Locate the cell with the specified text and output its (x, y) center coordinate. 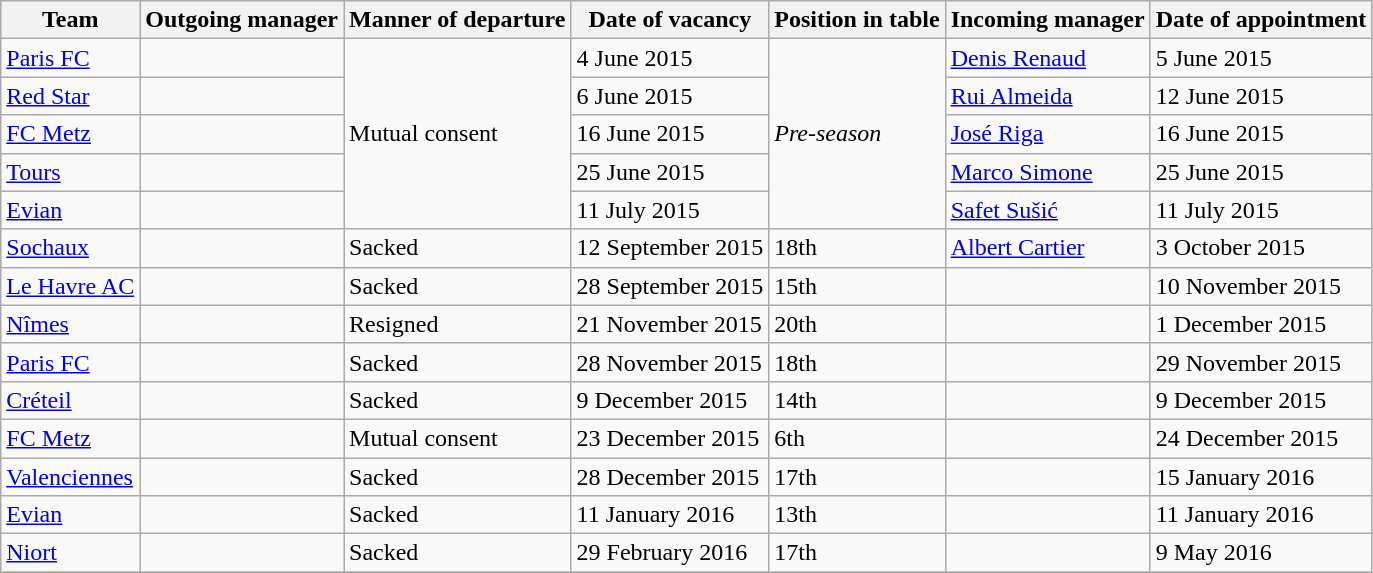
15 January 2016 (1261, 477)
28 September 2015 (670, 286)
4 June 2015 (670, 58)
Niort (70, 553)
15th (857, 286)
Red Star (70, 96)
Pre-season (857, 134)
29 November 2015 (1261, 362)
Valenciennes (70, 477)
Denis Renaud (1048, 58)
Tours (70, 172)
Position in table (857, 20)
José Riga (1048, 134)
Resigned (458, 324)
Safet Sušić (1048, 210)
23 December 2015 (670, 438)
Rui Almeida (1048, 96)
Le Havre AC (70, 286)
21 November 2015 (670, 324)
5 June 2015 (1261, 58)
6th (857, 438)
Incoming manager (1048, 20)
Albert Cartier (1048, 248)
Date of vacancy (670, 20)
28 November 2015 (670, 362)
10 November 2015 (1261, 286)
9 May 2016 (1261, 553)
29 February 2016 (670, 553)
20th (857, 324)
6 June 2015 (670, 96)
24 December 2015 (1261, 438)
Créteil (70, 400)
Team (70, 20)
12 June 2015 (1261, 96)
12 September 2015 (670, 248)
Nîmes (70, 324)
28 December 2015 (670, 477)
Outgoing manager (242, 20)
Manner of departure (458, 20)
14th (857, 400)
Marco Simone (1048, 172)
Date of appointment (1261, 20)
1 December 2015 (1261, 324)
3 October 2015 (1261, 248)
13th (857, 515)
Sochaux (70, 248)
